Locate the cell with the specified text and output its (X, Y) center coordinate. 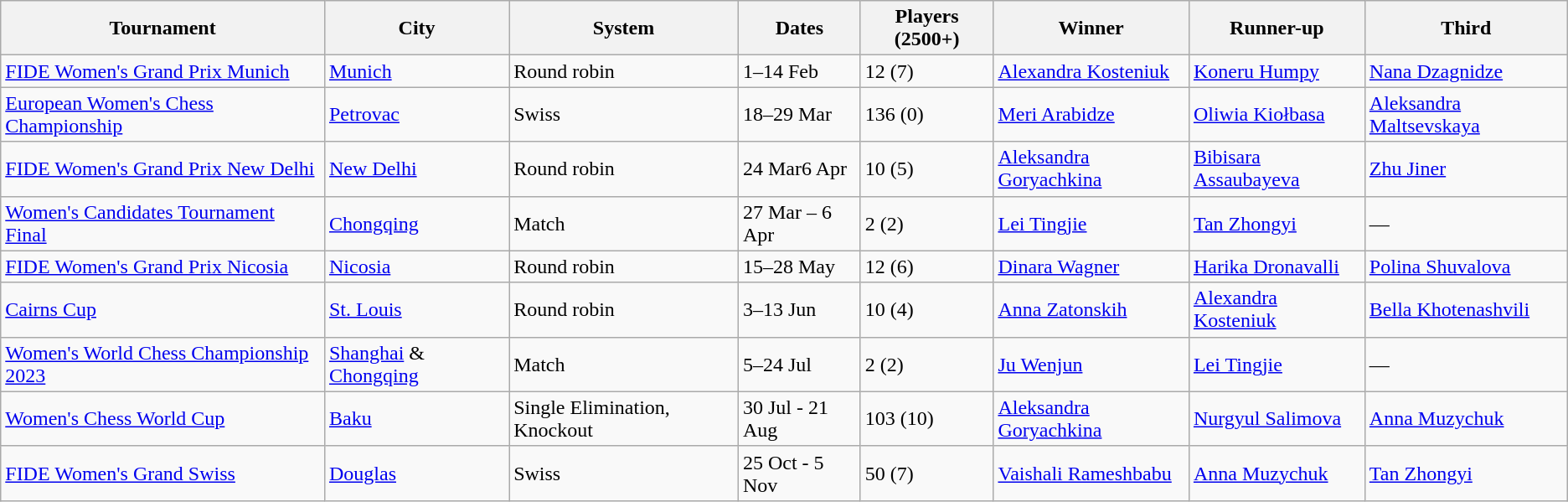
Meri Arabidze (1091, 114)
Munich (416, 71)
Anna Zatonskih (1091, 310)
New Delhi (416, 169)
St. Louis (416, 310)
136 (0) (926, 114)
18–29 Mar (799, 114)
Chongqing (416, 223)
Shanghai & Chongqing (416, 364)
Harika Dronavalli (1277, 267)
24 Mar6 Apr (799, 169)
FIDE Women's Grand Prix New Delhi (162, 169)
FIDE Women's Grand Swiss (162, 473)
Zhu Jiner (1466, 169)
Petrovac (416, 114)
Bibisara Assaubayeva (1277, 169)
Runner-up (1277, 28)
10 (5) (926, 169)
European Women's Chess Championship (162, 114)
Players (2500+) (926, 28)
50 (7) (926, 473)
Bella Khotenashvili (1466, 310)
Douglas (416, 473)
27 Mar – 6 Apr (799, 223)
3–13 Jun (799, 310)
Women's Chess World Cup (162, 419)
FIDE Women's Grand Prix Nicosia (162, 267)
Baku (416, 419)
12 (7) (926, 71)
Vaishali Rameshbabu (1091, 473)
Tournament (162, 28)
Polina Shuvalova (1466, 267)
Nana Dzagnidze (1466, 71)
Dinara Wagner (1091, 267)
25 Oct - 5 Nov (799, 473)
Women's Candidates Tournament Final (162, 223)
Third (1466, 28)
5–24 Jul (799, 364)
10 (4) (926, 310)
Nicosia (416, 267)
City (416, 28)
System (624, 28)
Oliwia Kiołbasa (1277, 114)
Nurgyul Salimova (1277, 419)
Koneru Humpy (1277, 71)
Ju Wenjun (1091, 364)
Single Elimination, Knockout (624, 419)
1–14 Feb (799, 71)
Women's World Chess Championship 2023 (162, 364)
15–28 May (799, 267)
12 (6) (926, 267)
Dates (799, 28)
Cairns Cup (162, 310)
30 Jul - 21 Aug (799, 419)
103 (10) (926, 419)
FIDE Women's Grand Prix Munich (162, 71)
Aleksandra Maltsevskaya (1466, 114)
Winner (1091, 28)
